Identify which cell holds the provided text, then report its [X, Y] central coordinate. 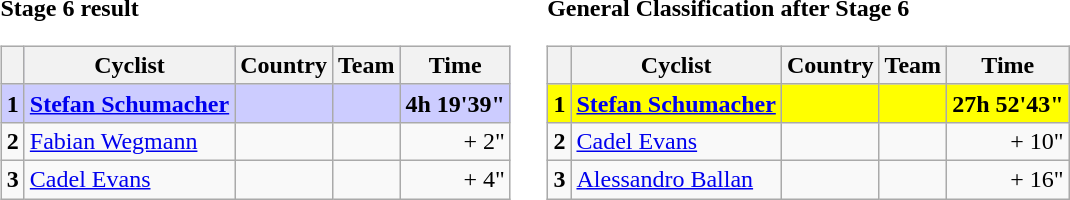
27h 52'43" [1008, 103]
+ 4" [455, 179]
+ 2" [455, 141]
+ 16" [1008, 179]
Alessandro Ballan [676, 179]
+ 10" [1008, 141]
Fabian Wegmann [129, 141]
4h 19'39" [455, 103]
